Determine the [x, y] coordinate at the center of the cell enclosing the given text.  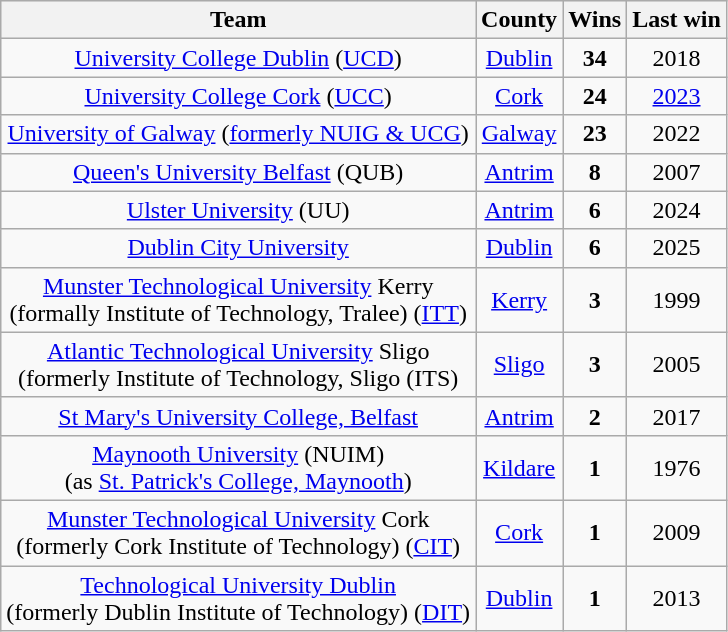
2 [595, 416]
Atlantic Technological University Sligo (formerly Institute of Technology, Sligo (ITS) [238, 364]
Dublin City University [238, 248]
Maynooth University (NUIM)(as St. Patrick's College, Maynooth) [238, 468]
2009 [677, 532]
Kildare [520, 468]
2013 [677, 598]
2005 [677, 364]
Queen's University Belfast (QUB) [238, 172]
2022 [677, 134]
23 [595, 134]
Munster Technological University Cork(formerly Cork Institute of Technology) (CIT) [238, 532]
1999 [677, 300]
Sligo [520, 364]
34 [595, 58]
County [520, 20]
2017 [677, 416]
24 [595, 96]
St Mary's University College, Belfast [238, 416]
Ulster University (UU) [238, 210]
1976 [677, 468]
Last win [677, 20]
Munster Technological University Kerry(formally Institute of Technology, Tralee) (ITT) [238, 300]
Team [238, 20]
Wins [595, 20]
8 [595, 172]
2023 [677, 96]
2007 [677, 172]
Kerry [520, 300]
Technological University Dublin(formerly Dublin Institute of Technology) (DIT) [238, 598]
2018 [677, 58]
2024 [677, 210]
University College Cork (UCC) [238, 96]
University of Galway (formerly NUIG & UCG) [238, 134]
University College Dublin (UCD) [238, 58]
2025 [677, 248]
Galway [520, 134]
